Identify which cell holds the provided text, then report its (X, Y) central coordinate. 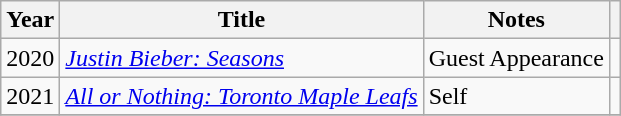
Guest Appearance (516, 58)
2021 (30, 96)
Title (242, 20)
Year (30, 20)
Justin Bieber: Seasons (242, 58)
2020 (30, 58)
Notes (516, 20)
Self (516, 96)
All or Nothing: Toronto Maple Leafs (242, 96)
